Detect which cell encompasses the target text, then output its (X, Y) center coordinate. 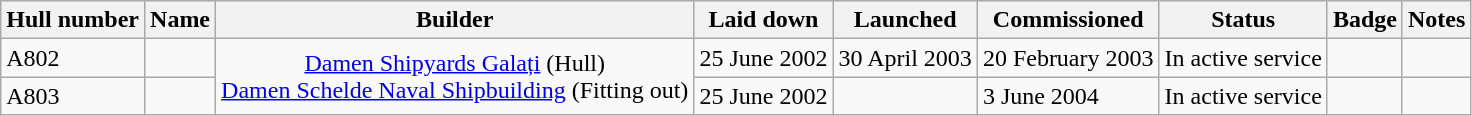
Hull number (73, 20)
3 June 2004 (1068, 96)
Notes (1436, 20)
Laid down (764, 20)
A803 (73, 96)
Name (180, 20)
Builder (455, 20)
20 February 2003 (1068, 58)
Launched (905, 20)
Damen Shipyards Galați (Hull)Damen Schelde Naval Shipbuilding (Fitting out) (455, 77)
30 April 2003 (905, 58)
Status (1243, 20)
A802 (73, 58)
Badge (1364, 20)
Commissioned (1068, 20)
